Return the (X, Y) coordinate for the center point of the cell that contains the specified text.  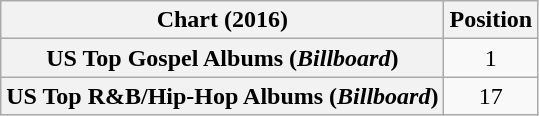
1 (491, 58)
Chart (2016) (222, 20)
US Top Gospel Albums (Billboard) (222, 58)
Position (491, 20)
17 (491, 96)
US Top R&B/Hip-Hop Albums (Billboard) (222, 96)
